Search for the cell housing the specified text and yield its (x, y) center coordinate. 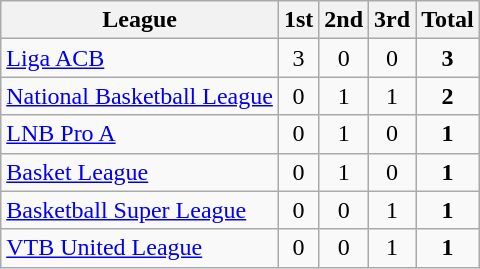
National Basketball League (140, 96)
League (140, 20)
3rd (392, 20)
Total (448, 20)
Liga ACB (140, 58)
Basketball Super League (140, 210)
1st (298, 20)
Basket League (140, 172)
VTB United League (140, 248)
LNB Pro A (140, 134)
2nd (344, 20)
2 (448, 96)
